Output the [x, y] coordinate of the center of the cell containing the given text.  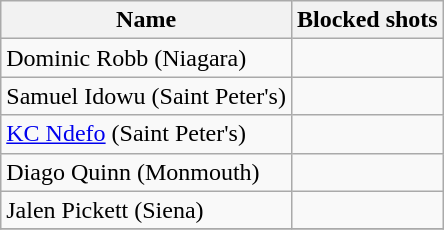
Samuel Idowu (Saint Peter's) [146, 96]
Blocked shots [367, 20]
Dominic Robb (Niagara) [146, 58]
KC Ndefo (Saint Peter's) [146, 134]
Jalen Pickett (Siena) [146, 210]
Name [146, 20]
Diago Quinn (Monmouth) [146, 172]
